Return (x, y) of the center of cell containing provided text 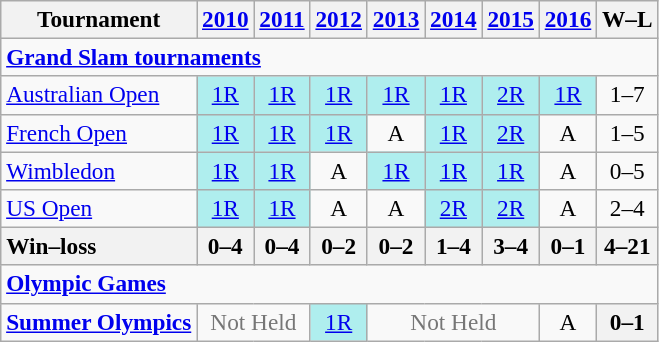
2010 (226, 19)
1–4 (454, 246)
2014 (454, 19)
2–4 (628, 208)
1–5 (628, 133)
1–7 (628, 95)
Wimbledon (99, 170)
0–5 (628, 170)
French Open (99, 133)
2011 (282, 19)
W–L (628, 19)
Summer Olympics (99, 322)
2016 (568, 19)
Australian Open (99, 95)
4–21 (628, 246)
US Open (99, 208)
Win–loss (99, 246)
Tournament (99, 19)
3–4 (510, 246)
Olympic Games (330, 284)
Grand Slam tournaments (330, 57)
2012 (338, 19)
2013 (396, 19)
2015 (510, 19)
